Provide the [x, y] coordinate of the cell's center where the given text is located.  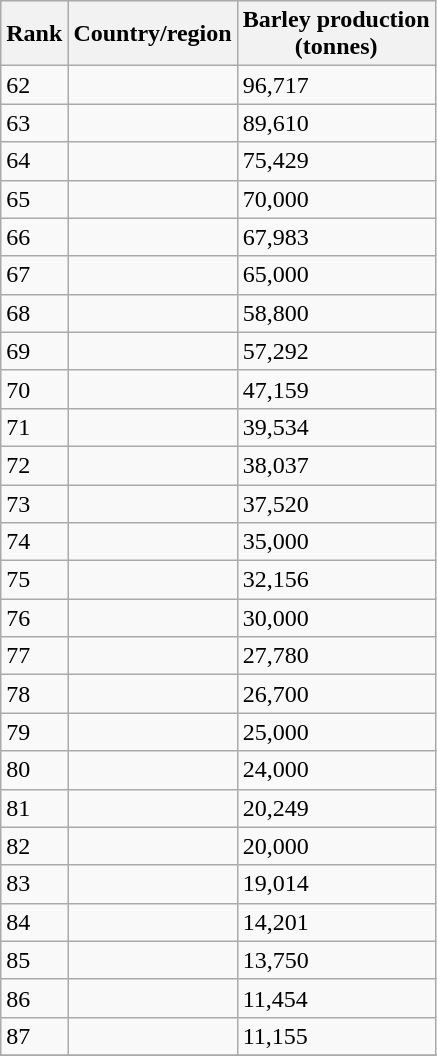
57,292 [336, 351]
73 [34, 503]
84 [34, 922]
80 [34, 770]
Barley production(tonnes) [336, 34]
24,000 [336, 770]
26,700 [336, 694]
14,201 [336, 922]
87 [34, 1036]
76 [34, 618]
20,000 [336, 846]
74 [34, 542]
82 [34, 846]
64 [34, 161]
83 [34, 884]
19,014 [336, 884]
85 [34, 960]
77 [34, 656]
27,780 [336, 656]
38,037 [336, 465]
Country/region [152, 34]
66 [34, 237]
86 [34, 998]
75,429 [336, 161]
70 [34, 389]
58,800 [336, 313]
68 [34, 313]
20,249 [336, 808]
65,000 [336, 275]
78 [34, 694]
79 [34, 732]
62 [34, 85]
11,155 [336, 1036]
Rank [34, 34]
81 [34, 808]
89,610 [336, 123]
30,000 [336, 618]
67 [34, 275]
70,000 [336, 199]
35,000 [336, 542]
72 [34, 465]
71 [34, 427]
32,156 [336, 580]
39,534 [336, 427]
11,454 [336, 998]
75 [34, 580]
25,000 [336, 732]
47,159 [336, 389]
37,520 [336, 503]
67,983 [336, 237]
69 [34, 351]
63 [34, 123]
65 [34, 199]
13,750 [336, 960]
96,717 [336, 85]
